Find where the given text appears and provide that cell's center as (X, Y) coordinate. 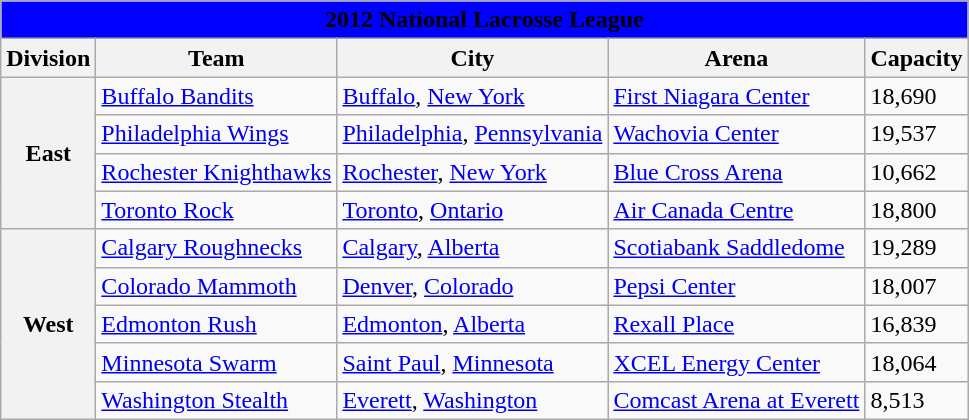
19,289 (916, 248)
Rexall Place (736, 324)
First Niagara Center (736, 96)
West (48, 324)
Division (48, 58)
18,690 (916, 96)
18,064 (916, 362)
Colorado Mammoth (216, 286)
City (472, 58)
Calgary Roughnecks (216, 248)
Minnesota Swarm (216, 362)
2012 National Lacrosse League (484, 20)
Edmonton, Alberta (472, 324)
Comcast Arena at Everett (736, 400)
Saint Paul, Minnesota (472, 362)
Toronto Rock (216, 210)
Calgary, Alberta (472, 248)
Air Canada Centre (736, 210)
16,839 (916, 324)
Denver, Colorado (472, 286)
Rochester Knighthawks (216, 172)
Scotiabank Saddledome (736, 248)
Philadelphia, Pennsylvania (472, 134)
Rochester, New York (472, 172)
XCEL Energy Center (736, 362)
Everett, Washington (472, 400)
19,537 (916, 134)
Pepsi Center (736, 286)
10,662 (916, 172)
Washington Stealth (216, 400)
Team (216, 58)
Edmonton Rush (216, 324)
Philadelphia Wings (216, 134)
Arena (736, 58)
Buffalo, New York (472, 96)
8,513 (916, 400)
Toronto, Ontario (472, 210)
Buffalo Bandits (216, 96)
Capacity (916, 58)
Wachovia Center (736, 134)
Blue Cross Arena (736, 172)
East (48, 153)
18,800 (916, 210)
18,007 (916, 286)
